From the cell containing the given text, extract its center point as [X, Y] coordinate. 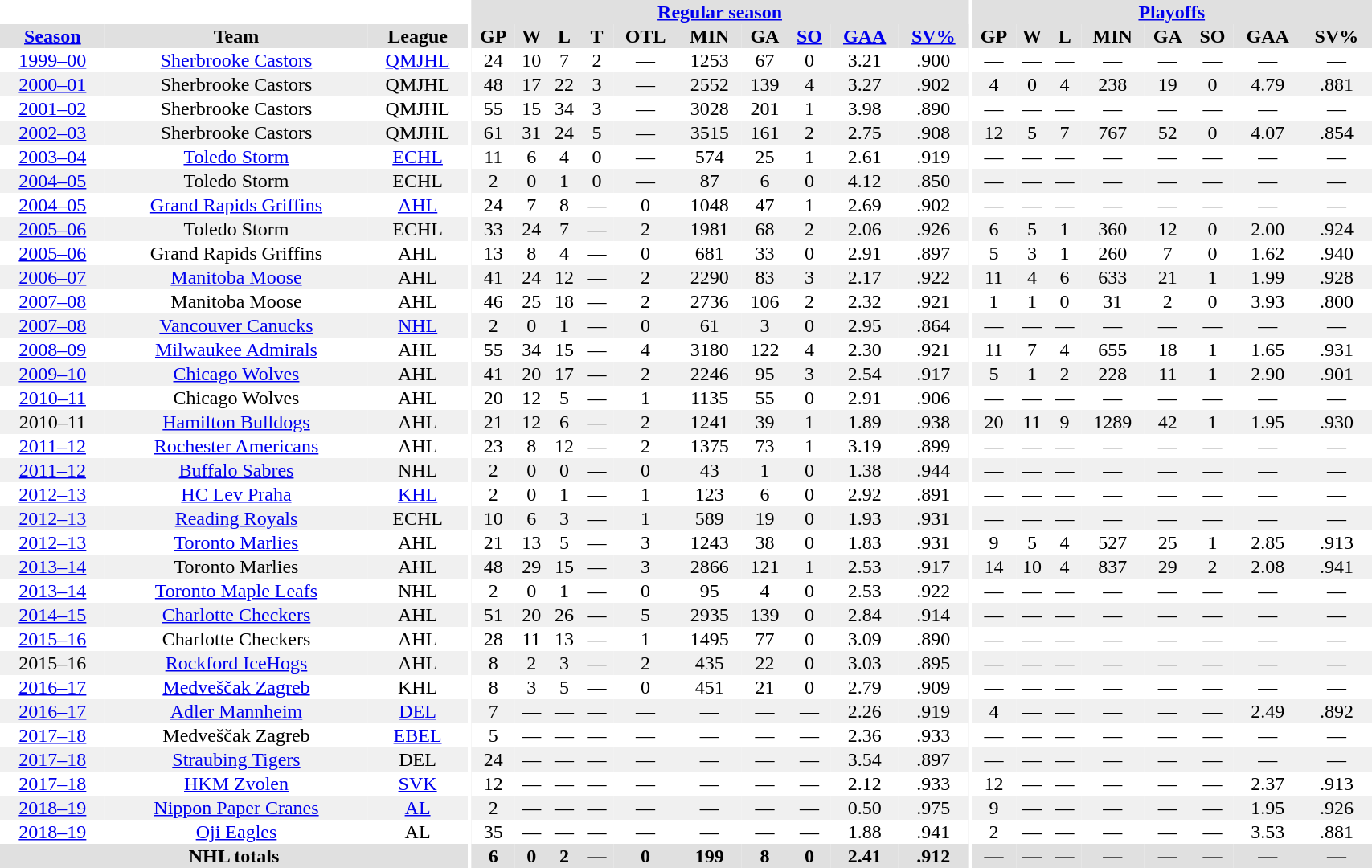
360 [1112, 229]
.908 [934, 133]
28 [494, 639]
.895 [934, 663]
1135 [709, 398]
42 [1169, 422]
EBEL [418, 735]
228 [1112, 374]
121 [765, 567]
Nippon Paper Cranes [236, 808]
2.54 [865, 374]
2001–02 [53, 108]
39 [765, 422]
4.12 [865, 181]
.899 [934, 446]
2003–04 [53, 157]
2006–07 [53, 277]
2014–15 [53, 615]
35 [494, 832]
.912 [934, 856]
451 [709, 687]
Hamilton Bulldogs [236, 422]
3.93 [1268, 301]
3.54 [865, 759]
1048 [709, 205]
2.84 [865, 615]
1.38 [865, 470]
.900 [934, 60]
46 [494, 301]
2.41 [865, 856]
1375 [709, 446]
26 [564, 615]
Milwaukee Admirals [236, 350]
199 [709, 856]
.909 [934, 687]
Oji Eagles [236, 832]
T [596, 36]
Playoffs [1172, 12]
.938 [934, 422]
260 [1112, 253]
.940 [1336, 253]
2000–01 [53, 84]
123 [709, 494]
OTL [646, 36]
SVK [418, 784]
Buffalo Sabres [236, 470]
2.12 [865, 784]
Regular season [719, 12]
NHL totals [234, 856]
3.98 [865, 108]
655 [1112, 350]
Vancouver Canucks [236, 325]
52 [1169, 133]
.864 [934, 325]
.901 [1336, 374]
14 [993, 567]
.906 [934, 398]
574 [709, 157]
837 [1112, 567]
3.09 [865, 639]
201 [765, 108]
1.88 [865, 832]
2.00 [1268, 229]
68 [765, 229]
Rochester Americans [236, 446]
Toronto Maple Leafs [236, 591]
2008–09 [53, 350]
2.92 [865, 494]
League [418, 36]
Straubing Tigers [236, 759]
2.79 [865, 687]
23 [494, 446]
67 [765, 60]
681 [709, 253]
3.53 [1268, 832]
2009–10 [53, 374]
1253 [709, 60]
1241 [709, 422]
1.83 [865, 542]
51 [494, 615]
.800 [1336, 301]
2935 [709, 615]
1999–00 [53, 60]
3028 [709, 108]
43 [709, 470]
106 [765, 301]
1289 [1112, 422]
.944 [934, 470]
73 [765, 446]
2.49 [1268, 711]
2.95 [865, 325]
.892 [1336, 711]
0.50 [865, 808]
3180 [709, 350]
767 [1112, 133]
38 [765, 542]
.891 [934, 494]
1.93 [865, 518]
122 [765, 350]
87 [709, 181]
1.89 [865, 422]
435 [709, 663]
1243 [709, 542]
1981 [709, 229]
2.26 [865, 711]
2.85 [1268, 542]
2.90 [1268, 374]
.975 [934, 808]
2246 [709, 374]
1.65 [1268, 350]
3.21 [865, 60]
Rockford IceHogs [236, 663]
527 [1112, 542]
2.32 [865, 301]
Reading Royals [236, 518]
.914 [934, 615]
2.36 [865, 735]
4.79 [1268, 84]
Team [236, 36]
3515 [709, 133]
2552 [709, 84]
3.19 [865, 446]
238 [1112, 84]
4.07 [1268, 133]
2.30 [865, 350]
633 [1112, 277]
.930 [1336, 422]
3.27 [865, 84]
2.08 [1268, 567]
Season [53, 36]
47 [765, 205]
83 [765, 277]
2866 [709, 567]
77 [765, 639]
2.17 [865, 277]
2290 [709, 277]
2736 [709, 301]
.928 [1336, 277]
1.62 [1268, 253]
3.03 [865, 663]
2.06 [865, 229]
2.37 [1268, 784]
.850 [934, 181]
161 [765, 133]
Adler Mannheim [236, 711]
589 [709, 518]
2.61 [865, 157]
1495 [709, 639]
2.75 [865, 133]
1.99 [1268, 277]
.854 [1336, 133]
2002–03 [53, 133]
2.69 [865, 205]
.924 [1336, 229]
HC Lev Praha [236, 494]
HKM Zvolen [236, 784]
